Pinpoint the cell where the given text exists, returning its (x, y) midpoint coordinate. 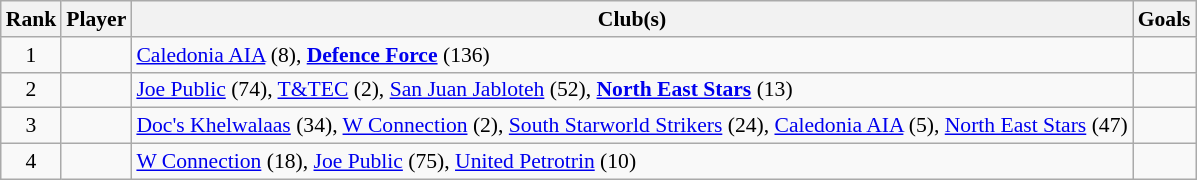
Caledonia AIA (8), Defence Force (136) (632, 55)
Goals (1164, 19)
1 (32, 55)
W Connection (18), Joe Public (75), United Petrotrin (10) (632, 162)
Club(s) (632, 19)
Joe Public (74), T&TEC (2), San Juan Jabloteh (52), North East Stars (13) (632, 90)
2 (32, 90)
Rank (32, 19)
3 (32, 126)
4 (32, 162)
Player (96, 19)
Doc's Khelwalaas (34), W Connection (2), South Starworld Strikers (24), Caledonia AIA (5), North East Stars (47) (632, 126)
